From the cell containing the given text, extract its center point as [x, y] coordinate. 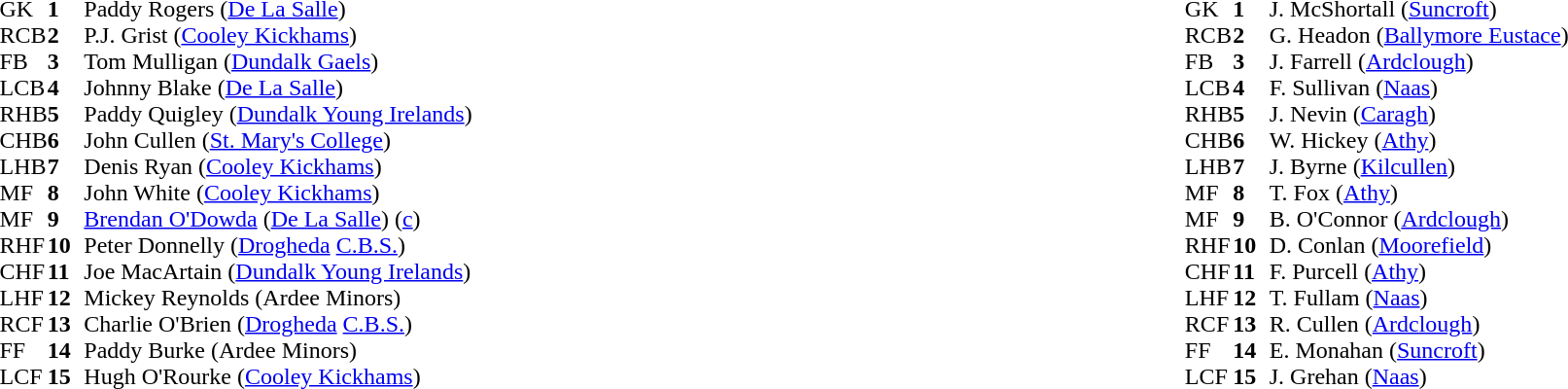
Tom Mulligan (Dundalk Gaels) [278, 62]
Denis Ryan (Cooley Kickhams) [278, 167]
John White (Cooley Kickhams) [278, 193]
P.J. Grist (Cooley Kickhams) [278, 35]
John Cullen (St. Mary's College) [278, 140]
Paddy Burke (Ardee Minors) [278, 350]
Brendan O'Dowda (De La Salle) (c) [278, 220]
Charlie O'Brien (Drogheda C.B.S.) [278, 325]
Johnny Blake (De La Salle) [278, 88]
Joe MacArtain (Dundalk Young Irelands) [278, 272]
Paddy Quigley (Dundalk Young Irelands) [278, 115]
Mickey Reynolds (Ardee Minors) [278, 298]
Peter Donnelly (Drogheda C.B.S.) [278, 245]
